Capture the cell that displays the provided text and extract its [x, y] central coordinate. 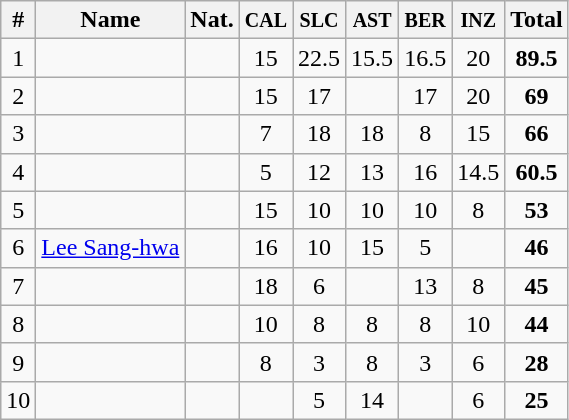
15.5 [372, 58]
SLC [318, 20]
BER [426, 20]
AST [372, 20]
28 [537, 362]
Total [537, 20]
14 [372, 400]
46 [537, 248]
1 [18, 58]
INZ [478, 20]
25 [537, 400]
14.5 [478, 172]
60.5 [537, 172]
Lee Sang-hwa [110, 248]
4 [18, 172]
89.5 [537, 58]
66 [537, 134]
CAL [266, 20]
45 [537, 286]
53 [537, 210]
16.5 [426, 58]
44 [537, 324]
Nat. [212, 20]
12 [318, 172]
Name [110, 20]
69 [537, 96]
22.5 [318, 58]
9 [18, 362]
# [18, 20]
2 [18, 96]
